Output the (X, Y) coordinate of the center of the cell containing the given text.  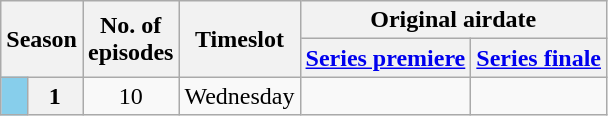
Series finale (539, 58)
Timeslot (240, 39)
Original airdate (453, 20)
Season (42, 39)
10 (130, 96)
Series premiere (386, 58)
1 (54, 96)
No. ofepisodes (130, 39)
Wednesday (240, 96)
